Find where the given text appears and provide that cell's center as (x, y) coordinate. 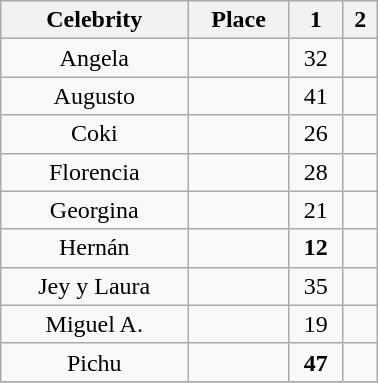
35 (316, 286)
2 (360, 20)
Coki (94, 134)
Angela (94, 58)
Pichu (94, 362)
19 (316, 324)
Augusto (94, 96)
Georgina (94, 210)
Jey y Laura (94, 286)
21 (316, 210)
32 (316, 58)
Florencia (94, 172)
41 (316, 96)
Celebrity (94, 20)
Place (238, 20)
Miguel A. (94, 324)
Hernán (94, 248)
28 (316, 172)
1 (316, 20)
47 (316, 362)
26 (316, 134)
12 (316, 248)
